Output the (x, y) coordinate of the center of the cell containing the given text.  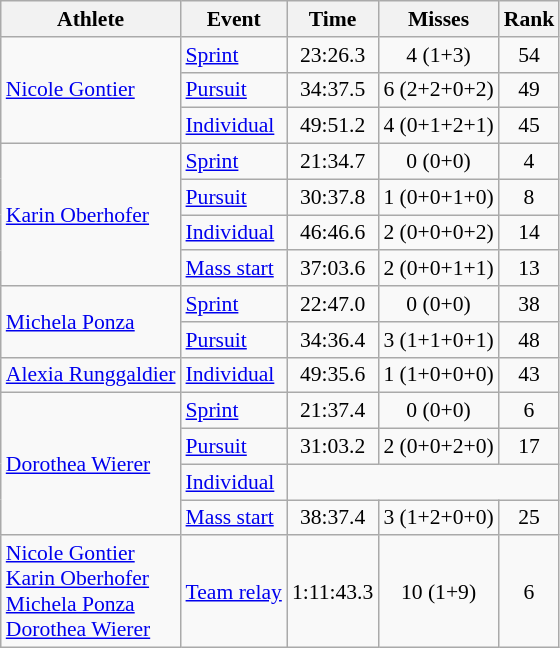
14 (530, 233)
10 (1+9) (438, 592)
Misses (438, 19)
1 (0+0+1+0) (438, 197)
2 (0+0+1+1) (438, 269)
30:37.8 (332, 197)
49:35.6 (332, 375)
37:03.6 (332, 269)
4 (530, 162)
45 (530, 126)
Team relay (234, 592)
Dorothea Wierer (91, 464)
43 (530, 375)
6 (2+2+0+2) (438, 90)
Nicole GontierKarin OberhoferMichela PonzaDorothea Wierer (91, 592)
2 (0+0+2+0) (438, 447)
49:51.2 (332, 126)
4 (1+3) (438, 55)
54 (530, 55)
38:37.4 (332, 518)
49 (530, 90)
Alexia Runggaldier (91, 375)
Athlete (91, 19)
Nicole Gontier (91, 90)
21:34.7 (332, 162)
23:26.3 (332, 55)
Michela Ponza (91, 322)
48 (530, 340)
13 (530, 269)
38 (530, 304)
Rank (530, 19)
46:46.6 (332, 233)
1:11:43.3 (332, 592)
34:37.5 (332, 90)
34:36.4 (332, 340)
1 (1+0+0+0) (438, 375)
4 (0+1+2+1) (438, 126)
3 (1+1+0+1) (438, 340)
17 (530, 447)
Event (234, 19)
31:03.2 (332, 447)
Karin Oberhofer (91, 215)
8 (530, 197)
Time (332, 19)
25 (530, 518)
3 (1+2+0+0) (438, 518)
21:37.4 (332, 411)
2 (0+0+0+2) (438, 233)
22:47.0 (332, 304)
